Return [x, y] of the center of cell containing provided text 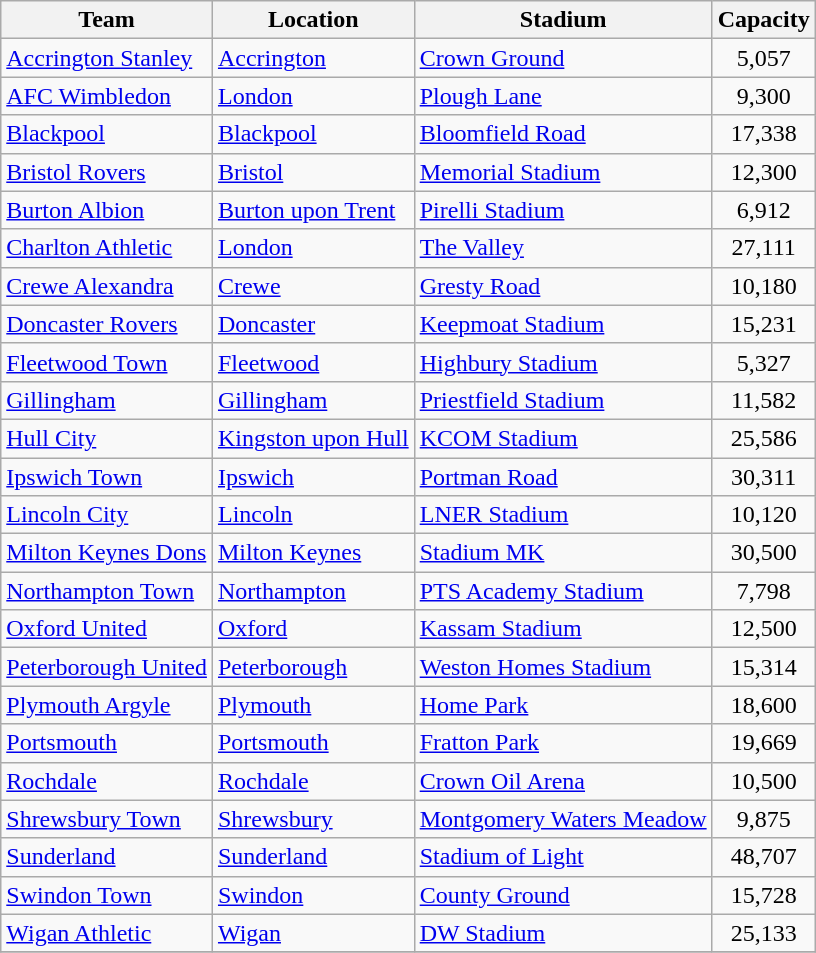
Accrington [313, 58]
25,586 [764, 438]
Shrewsbury [313, 819]
48,707 [764, 857]
Weston Homes Stadium [563, 667]
Oxford United [107, 629]
Montgomery Waters Meadow [563, 819]
Peterborough [313, 667]
Home Park [563, 705]
Stadium MK [563, 553]
Wigan [313, 933]
Northampton Town [107, 591]
Plymouth Argyle [107, 705]
9,300 [764, 96]
Stadium of Light [563, 857]
Location [313, 20]
Ipswich [313, 477]
Capacity [764, 20]
Shrewsbury Town [107, 819]
7,798 [764, 591]
Kassam Stadium [563, 629]
Plough Lane [563, 96]
County Ground [563, 895]
Bloomfield Road [563, 134]
27,111 [764, 248]
Oxford [313, 629]
15,231 [764, 324]
Keepmoat Stadium [563, 324]
Charlton Athletic [107, 248]
Plymouth [313, 705]
Crewe Alexandra [107, 286]
19,669 [764, 743]
Kingston upon Hull [313, 438]
30,500 [764, 553]
Swindon [313, 895]
Priestfield Stadium [563, 400]
Crown Ground [563, 58]
KCOM Stadium [563, 438]
Fratton Park [563, 743]
Lincoln City [107, 515]
10,120 [764, 515]
11,582 [764, 400]
Stadium [563, 20]
15,728 [764, 895]
30,311 [764, 477]
Burton upon Trent [313, 210]
Fleetwood Town [107, 362]
Ipswich Town [107, 477]
Wigan Athletic [107, 933]
PTS Academy Stadium [563, 591]
10,500 [764, 781]
Peterborough United [107, 667]
Doncaster [313, 324]
Memorial Stadium [563, 172]
AFC Wimbledon [107, 96]
9,875 [764, 819]
Doncaster Rovers [107, 324]
DW Stadium [563, 933]
Team [107, 20]
5,327 [764, 362]
Crewe [313, 286]
Bristol Rovers [107, 172]
Crown Oil Arena [563, 781]
Northampton [313, 591]
5,057 [764, 58]
The Valley [563, 248]
6,912 [764, 210]
15,314 [764, 667]
17,338 [764, 134]
LNER Stadium [563, 515]
Milton Keynes [313, 553]
Milton Keynes Dons [107, 553]
Swindon Town [107, 895]
Lincoln [313, 515]
Fleetwood [313, 362]
12,500 [764, 629]
12,300 [764, 172]
25,133 [764, 933]
Pirelli Stadium [563, 210]
10,180 [764, 286]
Hull City [107, 438]
Accrington Stanley [107, 58]
Portman Road [563, 477]
Bristol [313, 172]
Burton Albion [107, 210]
Gresty Road [563, 286]
Highbury Stadium [563, 362]
18,600 [764, 705]
